Search for the cell housing the specified text and yield its (X, Y) center coordinate. 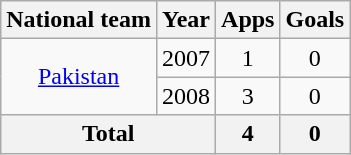
Total (108, 134)
Pakistan (79, 77)
2008 (186, 96)
Goals (315, 20)
2007 (186, 58)
National team (79, 20)
Apps (248, 20)
Year (186, 20)
1 (248, 58)
3 (248, 96)
4 (248, 134)
